Capture the cell that displays the provided text and extract its [x, y] central coordinate. 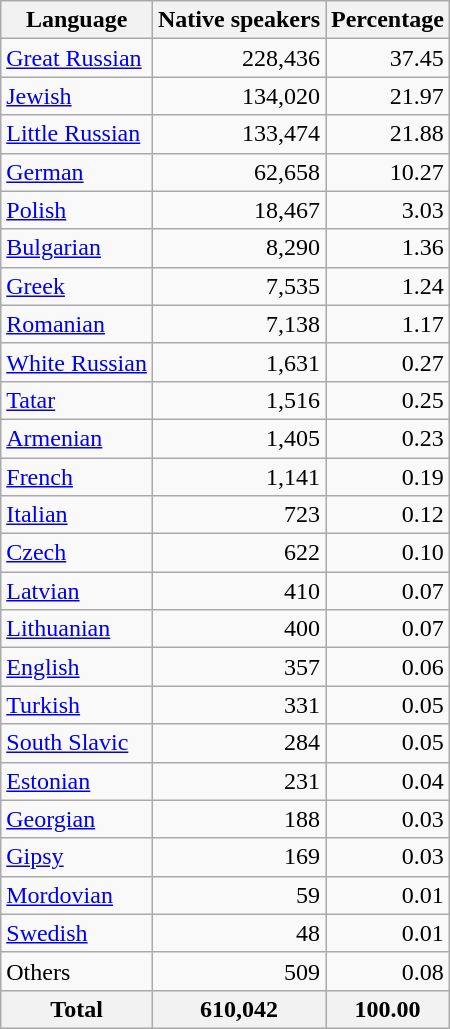
Latvian [77, 591]
Italian [77, 515]
18,467 [238, 210]
Bulgarian [77, 248]
Native speakers [238, 20]
21.88 [388, 134]
0.19 [388, 477]
0.25 [388, 400]
Greek [77, 286]
410 [238, 591]
Jewish [77, 96]
Others [77, 971]
610,042 [238, 1009]
0.08 [388, 971]
Czech [77, 553]
Polish [77, 210]
62,658 [238, 172]
21.97 [388, 96]
Armenian [77, 438]
1,405 [238, 438]
0.23 [388, 438]
3.03 [388, 210]
White Russian [77, 362]
509 [238, 971]
1.17 [388, 324]
231 [238, 781]
Romanian [77, 324]
German [77, 172]
Little Russian [77, 134]
188 [238, 819]
0.10 [388, 553]
Turkish [77, 705]
7,138 [238, 324]
0.12 [388, 515]
Percentage [388, 20]
8,290 [238, 248]
1.24 [388, 286]
Tatar [77, 400]
37.45 [388, 58]
7,535 [238, 286]
169 [238, 857]
133,474 [238, 134]
South Slavic [77, 743]
1,516 [238, 400]
284 [238, 743]
228,436 [238, 58]
48 [238, 933]
134,020 [238, 96]
331 [238, 705]
59 [238, 895]
357 [238, 667]
Swedish [77, 933]
0.06 [388, 667]
Lithuanian [77, 629]
622 [238, 553]
0.04 [388, 781]
Gipsy [77, 857]
10.27 [388, 172]
400 [238, 629]
Great Russian [77, 58]
English [77, 667]
1,631 [238, 362]
100.00 [388, 1009]
Georgian [77, 819]
1,141 [238, 477]
723 [238, 515]
Total [77, 1009]
1.36 [388, 248]
Estonian [77, 781]
Language [77, 20]
0.27 [388, 362]
Mordovian [77, 895]
French [77, 477]
